Identify which cell holds the provided text, then report its (x, y) central coordinate. 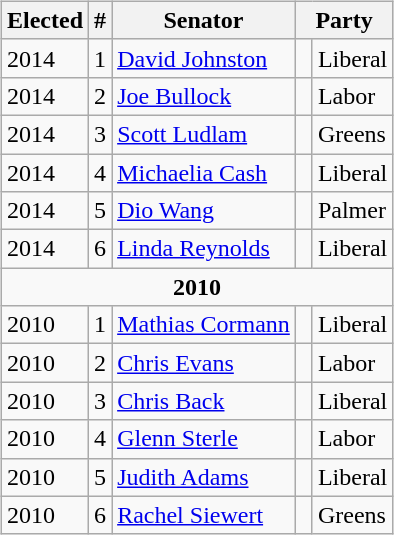
Elected (46, 20)
# (100, 20)
Party (344, 20)
Joe Bullock (204, 96)
Scott Ludlam (204, 134)
Palmer (352, 211)
Chris Back (204, 401)
Judith Adams (204, 477)
Rachel Siewert (204, 515)
Senator (204, 20)
Linda Reynolds (204, 249)
Michaelia Cash (204, 173)
Dio Wang (204, 211)
Mathias Cormann (204, 325)
Glenn Sterle (204, 439)
Chris Evans (204, 363)
David Johnston (204, 58)
